Extract the (X, Y) coordinate from the center of the cell holding the provided text.  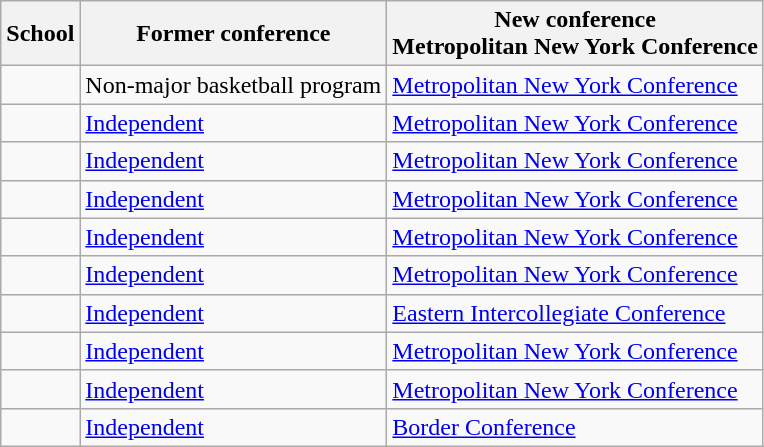
New conferenceMetropolitan New York Conference (576, 34)
Non-major basketball program (234, 85)
Eastern Intercollegiate Conference (576, 313)
Former conference (234, 34)
School (40, 34)
Border Conference (576, 427)
